For the text-containing cell, return its midpoint in [X, Y] coordinate format. 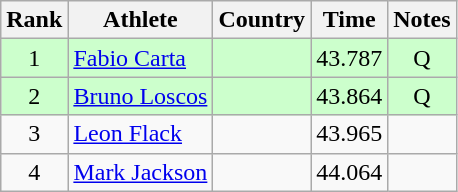
43.787 [350, 58]
Leon Flack [140, 134]
Rank [34, 20]
Fabio Carta [140, 58]
44.064 [350, 172]
Athlete [140, 20]
3 [34, 134]
4 [34, 172]
Mark Jackson [140, 172]
Notes [422, 20]
2 [34, 96]
43.864 [350, 96]
43.965 [350, 134]
Country [262, 20]
Time [350, 20]
1 [34, 58]
Bruno Loscos [140, 96]
